Search for the cell housing the specified text and yield its (x, y) center coordinate. 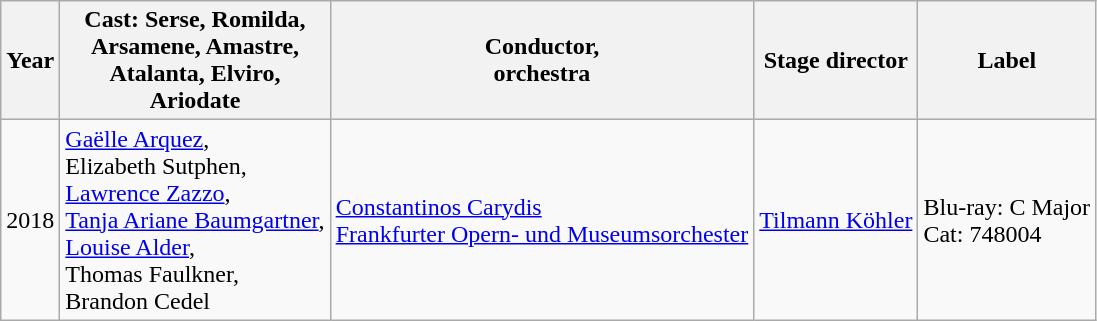
2018 (30, 220)
Blu-ray: C MajorCat: 748004 (1007, 220)
Constantinos CarydisFrankfurter Opern- und Museumsorchester (542, 220)
Gaëlle Arquez,Elizabeth Sutphen,Lawrence Zazzo,Tanja Ariane Baumgartner,Louise Alder,Thomas Faulkner,Brandon Cedel (195, 220)
Conductor,orchestra (542, 60)
Stage director (836, 60)
Label (1007, 60)
Year (30, 60)
Tilmann Köhler (836, 220)
Cast: Serse, Romilda,Arsamene, Amastre,Atalanta, Elviro,Ariodate (195, 60)
